Pinpoint the cell where the given text exists, returning its (X, Y) midpoint coordinate. 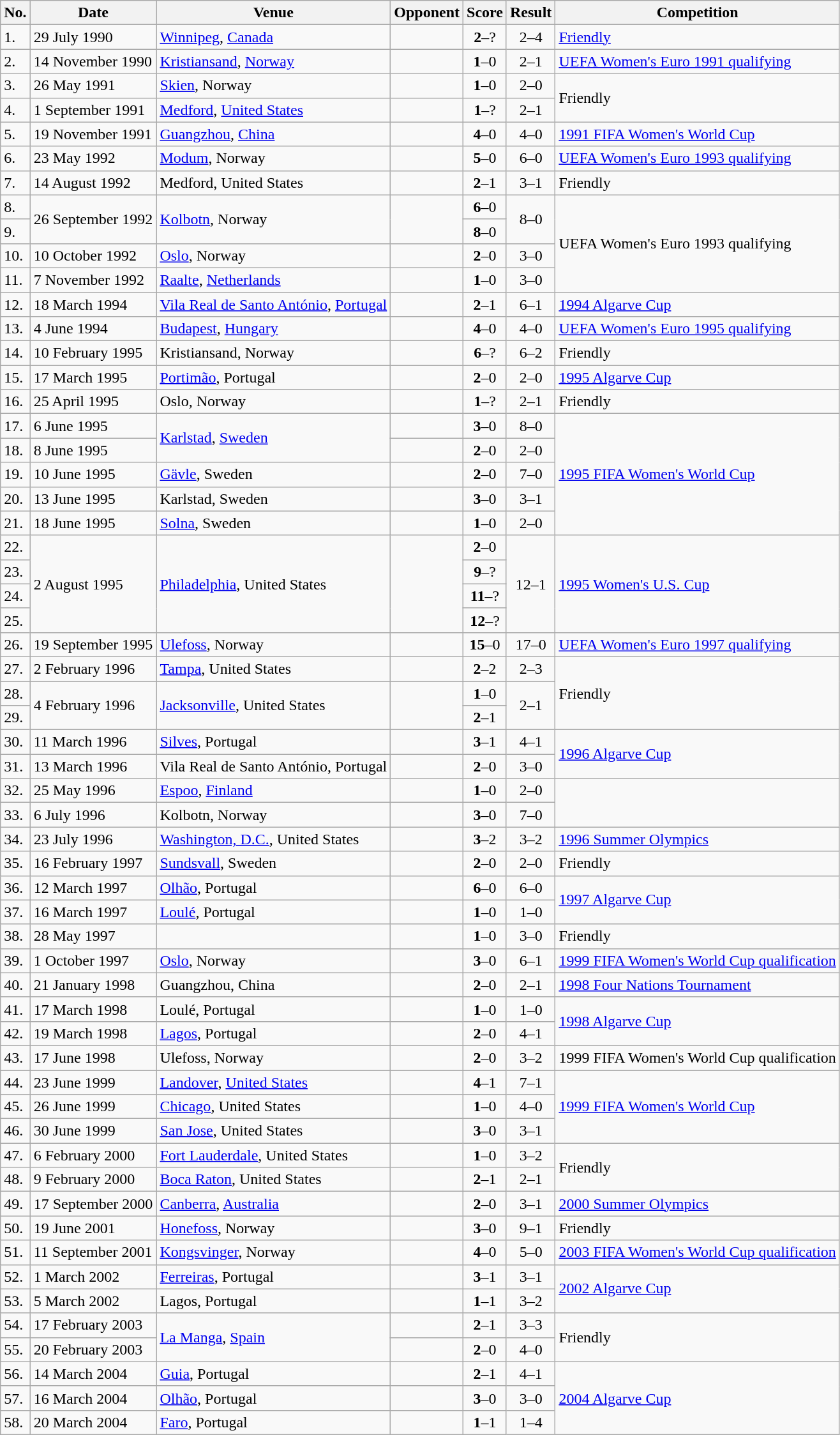
6. (15, 158)
1999 FIFA Women's World Cup (698, 1107)
12. (15, 305)
28. (15, 693)
12–1 (530, 584)
1 March 2002 (93, 1277)
10 February 1995 (93, 353)
23 June 1999 (93, 1082)
19 November 1991 (93, 134)
Silves, Portugal (273, 742)
2000 Summer Olympics (698, 1204)
16 March 1997 (93, 912)
26. (15, 644)
34. (15, 839)
1 September 1991 (93, 110)
46. (15, 1131)
10 June 1995 (93, 475)
6 June 1995 (93, 426)
22. (15, 547)
41. (15, 1009)
42. (15, 1033)
1–4 (530, 1422)
30 June 1999 (93, 1131)
5. (15, 134)
14 November 1990 (93, 61)
19 March 1998 (93, 1033)
1996 Summer Olympics (698, 839)
1. (15, 37)
23. (15, 572)
21 January 1998 (93, 985)
9 February 2000 (93, 1180)
1995 Algarve Cup (698, 377)
2–4 (530, 37)
20. (15, 499)
29 July 1990 (93, 37)
23 May 1992 (93, 158)
2–2 (485, 669)
15–0 (485, 644)
Modum, Norway (273, 158)
17. (15, 426)
15. (15, 377)
La Manga, Spain (273, 1337)
6–? (485, 353)
17 March 1998 (93, 1009)
1995 Women's U.S. Cup (698, 584)
Chicago, United States (273, 1107)
13. (15, 329)
Espoo, Finland (273, 791)
4 February 1996 (93, 705)
1998 Algarve Cup (698, 1021)
Portimão, Portugal (273, 377)
3. (15, 86)
55. (15, 1349)
Competition (698, 13)
2003 FIFA Women's World Cup qualification (698, 1252)
3–3 (530, 1325)
14 August 1992 (93, 183)
Budapest, Hungary (273, 329)
Skien, Norway (273, 86)
Boca Raton, United States (273, 1180)
UEFA Women's Euro 1995 qualifying (698, 329)
49. (15, 1204)
53. (15, 1301)
Tampa, United States (273, 669)
18 March 1994 (93, 305)
Canberra, Australia (273, 1204)
17 September 2000 (93, 1204)
24. (15, 596)
27. (15, 669)
35. (15, 863)
18. (15, 450)
23 July 1996 (93, 839)
8 June 1995 (93, 450)
Landover, United States (273, 1082)
Venue (273, 13)
1996 Algarve Cup (698, 754)
11–? (485, 596)
57. (15, 1398)
26 May 1991 (93, 86)
48. (15, 1180)
43. (15, 1058)
5 March 2002 (93, 1301)
11 September 2001 (93, 1252)
52. (15, 1277)
Kongsvinger, Norway (273, 1252)
Result (530, 13)
40. (15, 985)
51. (15, 1252)
Winnipeg, Canada (273, 37)
10. (15, 255)
2–3 (530, 669)
20 February 2003 (93, 1349)
19. (15, 475)
10 October 1992 (93, 255)
UEFA Women's Euro 1991 qualifying (698, 61)
Faro, Portugal (273, 1422)
45. (15, 1107)
Guia, Portugal (273, 1374)
11. (15, 280)
21. (15, 523)
17 June 1998 (93, 1058)
Jacksonville, United States (273, 705)
13 June 1995 (93, 499)
UEFA Women's Euro 1997 qualifying (698, 644)
Raalte, Netherlands (273, 280)
Date (93, 13)
25 May 1996 (93, 791)
1995 FIFA Women's World Cup (698, 475)
58. (15, 1422)
16. (15, 402)
Washington, D.C., United States (273, 839)
29. (15, 718)
39. (15, 960)
16 March 2004 (93, 1398)
Honefoss, Norway (273, 1228)
Gävle, Sweden (273, 475)
13 March 1996 (93, 766)
18 June 1995 (93, 523)
14 March 2004 (93, 1374)
Philadelphia, United States (273, 584)
14. (15, 353)
Ferreiras, Portugal (273, 1277)
9–? (485, 572)
30. (15, 742)
54. (15, 1325)
7 November 1992 (93, 280)
1994 Algarve Cup (698, 305)
7–1 (530, 1082)
7. (15, 183)
6 February 2000 (93, 1155)
38. (15, 936)
12 March 1997 (93, 888)
1997 Algarve Cup (698, 900)
17 February 2003 (93, 1325)
20 March 2004 (93, 1422)
4. (15, 110)
28 May 1997 (93, 936)
36. (15, 888)
56. (15, 1374)
6–2 (530, 353)
1991 FIFA Women's World Cup (698, 134)
44. (15, 1082)
37. (15, 912)
Solna, Sweden (273, 523)
11 March 1996 (93, 742)
12–? (485, 620)
4 June 1994 (93, 329)
Sundsvall, Sweden (273, 863)
2 August 1995 (93, 584)
19 September 1995 (93, 644)
2–? (485, 37)
33. (15, 815)
2 February 1996 (93, 669)
31. (15, 766)
No. (15, 13)
50. (15, 1228)
1998 Four Nations Tournament (698, 985)
San Jose, United States (273, 1131)
9. (15, 231)
19 June 2001 (93, 1228)
26 September 1992 (93, 219)
8. (15, 207)
25 April 1995 (93, 402)
2002 Algarve Cup (698, 1289)
25. (15, 620)
Score (485, 13)
9–1 (530, 1228)
Opponent (427, 13)
Fort Lauderdale, United States (273, 1155)
17 March 1995 (93, 377)
2004 Algarve Cup (698, 1398)
26 June 1999 (93, 1107)
1 October 1997 (93, 960)
47. (15, 1155)
16 February 1997 (93, 863)
17–0 (530, 644)
2. (15, 61)
6 July 1996 (93, 815)
32. (15, 791)
